Extract the [X, Y] coordinate from the center of the cell holding the provided text.  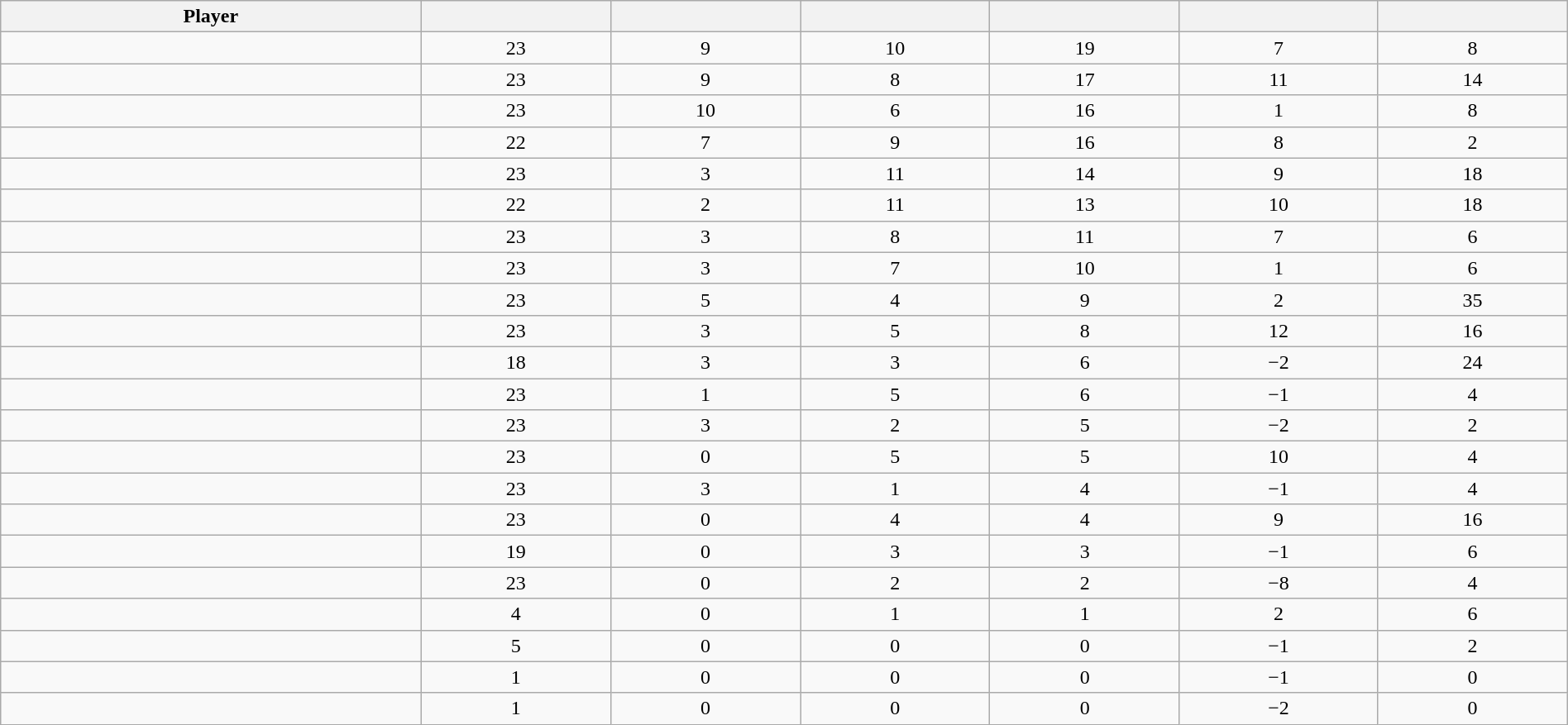
12 [1279, 331]
13 [1085, 205]
−8 [1279, 583]
24 [1472, 362]
Player [211, 17]
35 [1472, 299]
17 [1085, 79]
